Output the (x, y) coordinate of the center of the cell containing the given text.  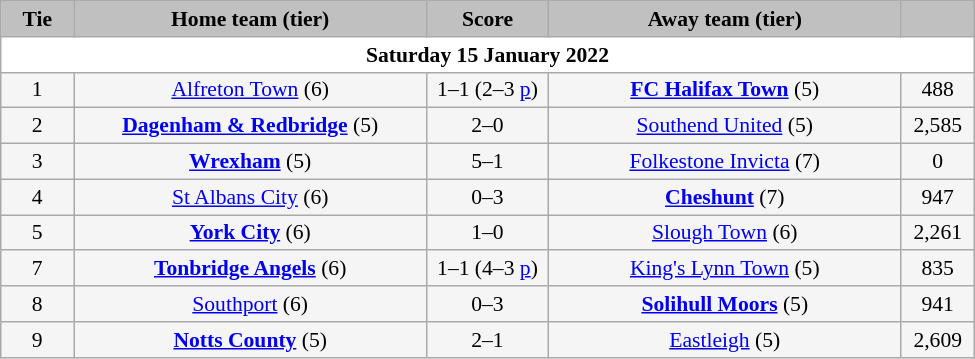
Cheshunt (7) (724, 197)
Tonbridge Angels (6) (250, 269)
0 (938, 162)
Alfreton Town (6) (250, 90)
Score (488, 19)
Folkestone Invicta (7) (724, 162)
1–1 (2–3 p) (488, 90)
St Albans City (6) (250, 197)
King's Lynn Town (5) (724, 269)
Wrexham (5) (250, 162)
4 (38, 197)
Dagenham & Redbridge (5) (250, 126)
1–0 (488, 233)
835 (938, 269)
2,609 (938, 340)
2–1 (488, 340)
Away team (tier) (724, 19)
Slough Town (6) (724, 233)
5–1 (488, 162)
7 (38, 269)
Southport (6) (250, 304)
2 (38, 126)
8 (38, 304)
1–1 (4–3 p) (488, 269)
2,261 (938, 233)
Southend United (5) (724, 126)
947 (938, 197)
Tie (38, 19)
Eastleigh (5) (724, 340)
3 (38, 162)
Notts County (5) (250, 340)
Solihull Moors (5) (724, 304)
9 (38, 340)
5 (38, 233)
2,585 (938, 126)
488 (938, 90)
1 (38, 90)
Saturday 15 January 2022 (488, 55)
2–0 (488, 126)
Home team (tier) (250, 19)
941 (938, 304)
FC Halifax Town (5) (724, 90)
York City (6) (250, 233)
